Output the [X, Y] coordinate of the center of the cell containing the given text.  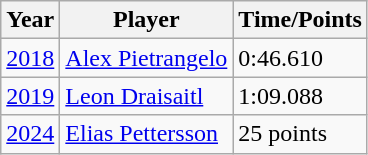
Leon Draisaitl [146, 96]
Alex Pietrangelo [146, 58]
2024 [30, 134]
2019 [30, 96]
25 points [300, 134]
1:09.088 [300, 96]
Year [30, 20]
Player [146, 20]
Time/Points [300, 20]
2018 [30, 58]
Elias Pettersson [146, 134]
0:46.610 [300, 58]
